Search for the cell housing the specified text and yield its [x, y] center coordinate. 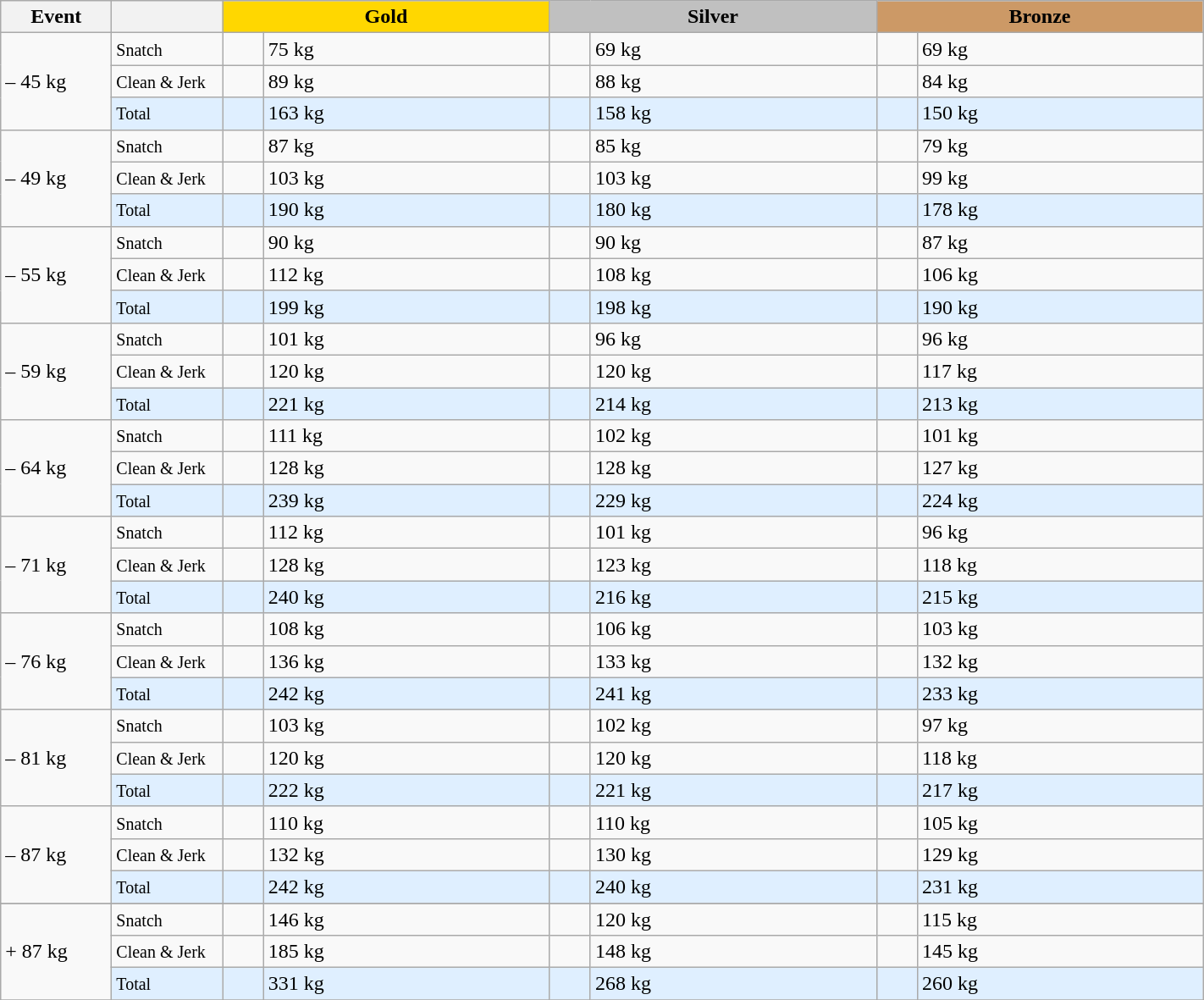
88 kg [733, 81]
229 kg [733, 500]
150 kg [1060, 113]
– 49 kg [56, 178]
97 kg [1060, 726]
145 kg [1060, 952]
163 kg [406, 113]
123 kg [733, 565]
Event [56, 17]
Silver [713, 17]
130 kg [733, 854]
117 kg [1060, 371]
136 kg [406, 661]
127 kg [1060, 468]
215 kg [1060, 597]
– 64 kg [56, 468]
198 kg [733, 307]
– 55 kg [56, 274]
224 kg [1060, 500]
Gold [386, 17]
199 kg [406, 307]
217 kg [1060, 790]
158 kg [733, 113]
– 76 kg [56, 661]
241 kg [733, 693]
239 kg [406, 500]
– 81 kg [56, 758]
– 59 kg [56, 371]
331 kg [406, 984]
268 kg [733, 984]
148 kg [733, 952]
– 45 kg [56, 81]
75 kg [406, 49]
– 71 kg [56, 565]
89 kg [406, 81]
105 kg [1060, 822]
213 kg [1060, 404]
260 kg [1060, 984]
79 kg [1060, 146]
185 kg [406, 952]
85 kg [733, 146]
– 87 kg [56, 854]
146 kg [406, 919]
180 kg [733, 210]
178 kg [1060, 210]
129 kg [1060, 854]
+ 87 kg [56, 951]
231 kg [1060, 887]
133 kg [733, 661]
99 kg [1060, 178]
222 kg [406, 790]
233 kg [1060, 693]
84 kg [1060, 81]
111 kg [406, 436]
115 kg [1060, 919]
Bronze [1040, 17]
214 kg [733, 404]
216 kg [733, 597]
